Pinpoint the cell where the given text exists, returning its (X, Y) midpoint coordinate. 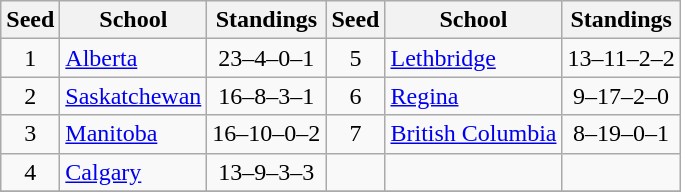
16–10–0–2 (266, 134)
23–4–0–1 (266, 58)
7 (356, 134)
British Columbia (474, 134)
3 (30, 134)
9–17–2–0 (621, 96)
5 (356, 58)
8–19–0–1 (621, 134)
Calgary (134, 172)
1 (30, 58)
Manitoba (134, 134)
6 (356, 96)
Lethbridge (474, 58)
16–8–3–1 (266, 96)
4 (30, 172)
Alberta (134, 58)
Saskatchewan (134, 96)
2 (30, 96)
Regina (474, 96)
13–11–2–2 (621, 58)
13–9–3–3 (266, 172)
